From the cell containing the given text, extract its center point as (X, Y) coordinate. 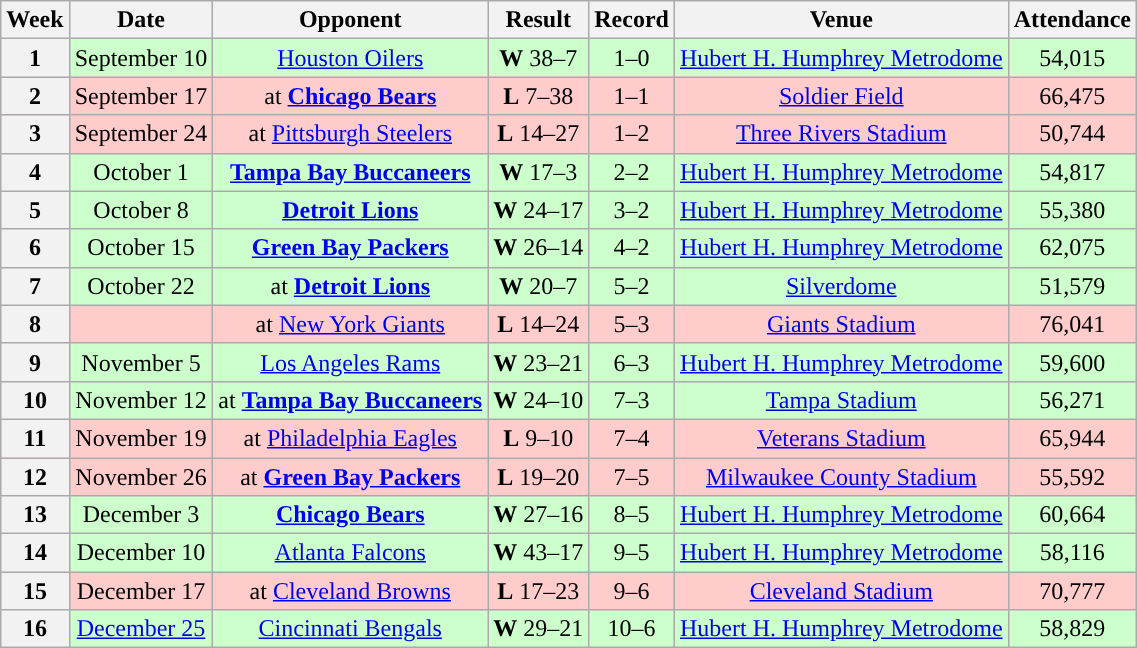
5 (35, 210)
8–5 (632, 515)
Green Bay Packers (350, 248)
Tampa Stadium (841, 400)
15 (35, 591)
56,271 (1072, 400)
November 26 (141, 477)
58,829 (1072, 629)
Giants Stadium (841, 324)
12 (35, 477)
W 20–7 (538, 286)
December 25 (141, 629)
Result (538, 20)
W 43–17 (538, 553)
Week (35, 20)
at Cleveland Browns (350, 591)
Date (141, 20)
November 19 (141, 438)
Cincinnati Bengals (350, 629)
Soldier Field (841, 96)
L 14–27 (538, 134)
62,075 (1072, 248)
Houston Oilers (350, 58)
59,600 (1072, 362)
7–4 (632, 438)
November 5 (141, 362)
W 38–7 (538, 58)
Chicago Bears (350, 515)
54,015 (1072, 58)
W 26–14 (538, 248)
9–5 (632, 553)
W 24–17 (538, 210)
50,744 (1072, 134)
L 14–24 (538, 324)
Tampa Bay Buccaneers (350, 172)
Record (632, 20)
9 (35, 362)
October 1 (141, 172)
at New York Giants (350, 324)
November 12 (141, 400)
W 24–10 (538, 400)
1–0 (632, 58)
1–1 (632, 96)
Detroit Lions (350, 210)
60,664 (1072, 515)
2 (35, 96)
September 10 (141, 58)
W 17–3 (538, 172)
51,579 (1072, 286)
at Tampa Bay Buccaneers (350, 400)
Veterans Stadium (841, 438)
55,380 (1072, 210)
1–2 (632, 134)
Opponent (350, 20)
55,592 (1072, 477)
at Pittsburgh Steelers (350, 134)
December 10 (141, 553)
L 17–23 (538, 591)
1 (35, 58)
Milwaukee County Stadium (841, 477)
58,116 (1072, 553)
September 17 (141, 96)
Silverdome (841, 286)
70,777 (1072, 591)
7–3 (632, 400)
7 (35, 286)
L 7–38 (538, 96)
11 (35, 438)
54,817 (1072, 172)
16 (35, 629)
4 (35, 172)
6 (35, 248)
5–2 (632, 286)
9–6 (632, 591)
at Chicago Bears (350, 96)
Atlanta Falcons (350, 553)
W 27–16 (538, 515)
13 (35, 515)
2–2 (632, 172)
October 8 (141, 210)
Cleveland Stadium (841, 591)
14 (35, 553)
4–2 (632, 248)
6–3 (632, 362)
W 29–21 (538, 629)
at Detroit Lions (350, 286)
December 3 (141, 515)
at Green Bay Packers (350, 477)
10–6 (632, 629)
Venue (841, 20)
September 24 (141, 134)
at Philadelphia Eagles (350, 438)
76,041 (1072, 324)
7–5 (632, 477)
December 17 (141, 591)
5–3 (632, 324)
October 22 (141, 286)
Los Angeles Rams (350, 362)
3–2 (632, 210)
W 23–21 (538, 362)
L 9–10 (538, 438)
8 (35, 324)
66,475 (1072, 96)
Attendance (1072, 20)
October 15 (141, 248)
3 (35, 134)
65,944 (1072, 438)
L 19–20 (538, 477)
Three Rivers Stadium (841, 134)
10 (35, 400)
